Return [X, Y] of the center of cell containing provided text 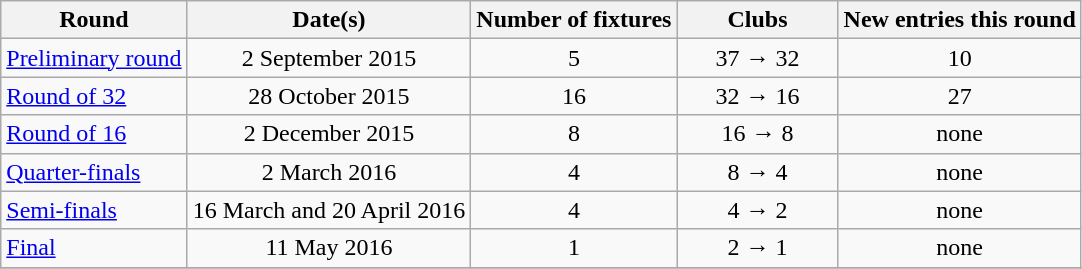
28 October 2015 [329, 96]
8 [574, 134]
5 [574, 58]
Round [94, 20]
2 September 2015 [329, 58]
Number of fixtures [574, 20]
New entries this round [960, 20]
Preliminary round [94, 58]
2 March 2016 [329, 172]
4 → 2 [758, 210]
Date(s) [329, 20]
1 [574, 248]
10 [960, 58]
Semi-finals [94, 210]
32 → 16 [758, 96]
Quarter-finals [94, 172]
2 → 1 [758, 248]
27 [960, 96]
Round of 32 [94, 96]
Clubs [758, 20]
Final [94, 248]
16 March and 20 April 2016 [329, 210]
37 → 32 [758, 58]
8 → 4 [758, 172]
Round of 16 [94, 134]
16 [574, 96]
16 → 8 [758, 134]
2 December 2015 [329, 134]
11 May 2016 [329, 248]
